Output the [X, Y] coordinate of the center of the cell containing the given text.  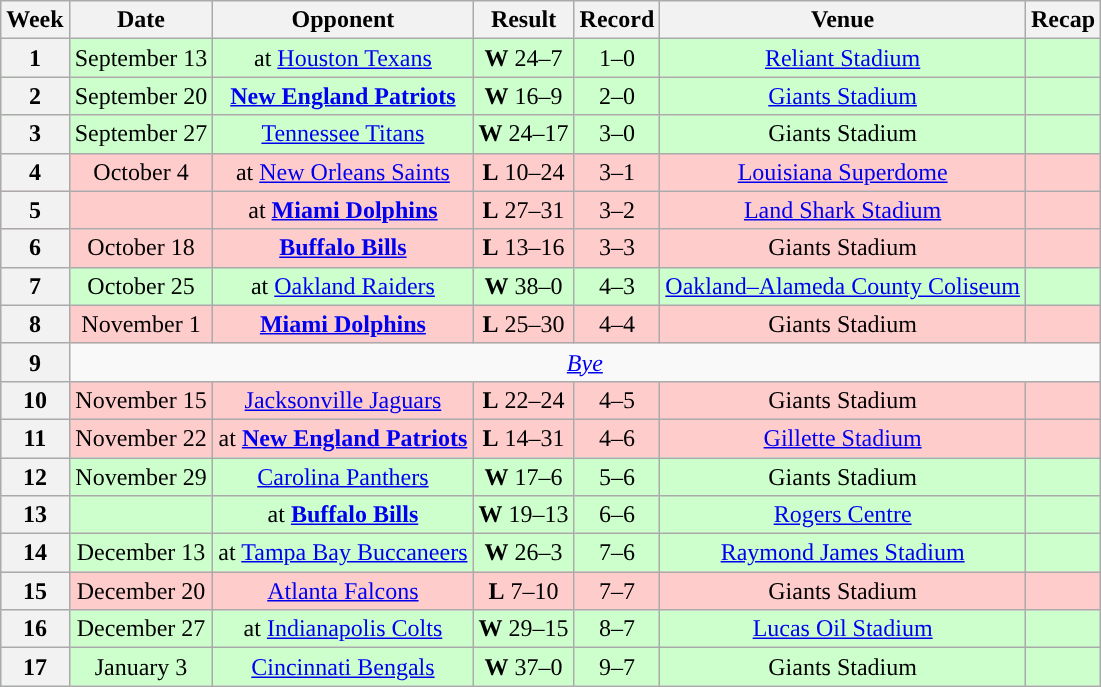
September 13 [141, 58]
6–6 [617, 515]
W 37–0 [524, 667]
at Miami Dolphins [343, 210]
at Oakland Raiders [343, 286]
L 25–30 [524, 324]
at Houston Texans [343, 58]
December 27 [141, 629]
10 [35, 400]
at Tampa Bay Buccaneers [343, 553]
8 [35, 324]
1–0 [617, 58]
5–6 [617, 477]
W 24–17 [524, 134]
L 14–31 [524, 438]
Week [35, 20]
Lucas Oil Stadium [843, 629]
October 4 [141, 172]
W 24–7 [524, 58]
3–3 [617, 248]
13 [35, 515]
Carolina Panthers [343, 477]
L 10–24 [524, 172]
at Indianapolis Colts [343, 629]
11 [35, 438]
Jacksonville Jaguars [343, 400]
16 [35, 629]
6 [35, 248]
Bye [584, 362]
4–3 [617, 286]
Recap [1062, 20]
November 15 [141, 400]
Miami Dolphins [343, 324]
12 [35, 477]
W 17–6 [524, 477]
9–7 [617, 667]
7 [35, 286]
Tennessee Titans [343, 134]
W 29–15 [524, 629]
4–4 [617, 324]
at New England Patriots [343, 438]
17 [35, 667]
W 19–13 [524, 515]
Rogers Centre [843, 515]
New England Patriots [343, 96]
W 16–9 [524, 96]
2–0 [617, 96]
W 38–0 [524, 286]
14 [35, 553]
Gillette Stadium [843, 438]
2 [35, 96]
Louisiana Superdome [843, 172]
Atlanta Falcons [343, 591]
W 26–3 [524, 553]
Raymond James Stadium [843, 553]
at Buffalo Bills [343, 515]
October 18 [141, 248]
January 3 [141, 667]
4–6 [617, 438]
Opponent [343, 20]
Record [617, 20]
Cincinnati Bengals [343, 667]
15 [35, 591]
L 22–24 [524, 400]
3–2 [617, 210]
Oakland–Alameda County Coliseum [843, 286]
Venue [843, 20]
4 [35, 172]
Date [141, 20]
November 1 [141, 324]
9 [35, 362]
at New Orleans Saints [343, 172]
December 20 [141, 591]
3–0 [617, 134]
November 29 [141, 477]
4–5 [617, 400]
September 20 [141, 96]
3–1 [617, 172]
Result [524, 20]
Reliant Stadium [843, 58]
7–6 [617, 553]
Buffalo Bills [343, 248]
October 25 [141, 286]
8–7 [617, 629]
1 [35, 58]
L 7–10 [524, 591]
December 13 [141, 553]
L 27–31 [524, 210]
L 13–16 [524, 248]
September 27 [141, 134]
Land Shark Stadium [843, 210]
7–7 [617, 591]
November 22 [141, 438]
5 [35, 210]
3 [35, 134]
